From the cell containing the given text, extract its center point as [X, Y] coordinate. 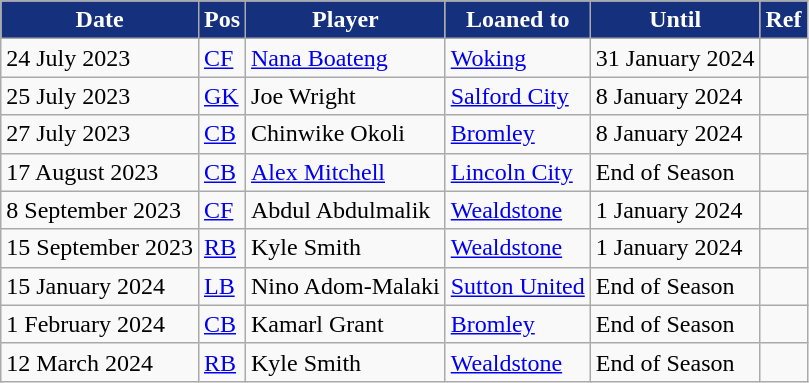
Sutton United [518, 286]
Nana Boateng [346, 58]
8 September 2023 [100, 210]
Date [100, 20]
27 July 2023 [100, 134]
Salford City [518, 96]
15 September 2023 [100, 248]
Pos [222, 20]
Player [346, 20]
Chinwike Okoli [346, 134]
12 March 2024 [100, 362]
Loaned to [518, 20]
31 January 2024 [675, 58]
Ref [784, 20]
Alex Mitchell [346, 172]
25 July 2023 [100, 96]
1 February 2024 [100, 324]
Woking [518, 58]
Kamarl Grant [346, 324]
15 January 2024 [100, 286]
Abdul Abdulmalik [346, 210]
LB [222, 286]
Until [675, 20]
Lincoln City [518, 172]
GK [222, 96]
24 July 2023 [100, 58]
Nino Adom-Malaki [346, 286]
Joe Wright [346, 96]
17 August 2023 [100, 172]
